Identify which cell holds the provided text, then report its (x, y) central coordinate. 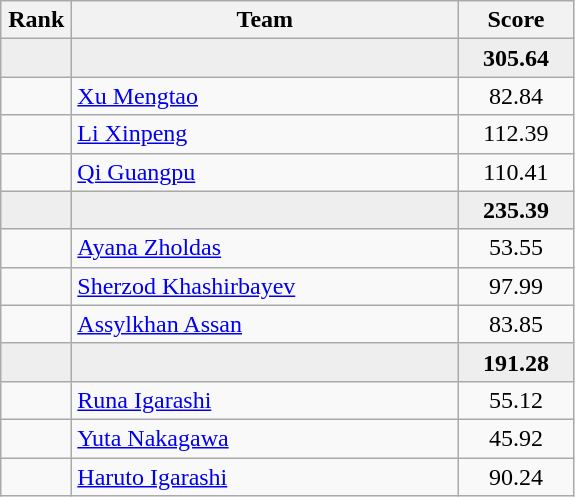
Li Xinpeng (265, 134)
Ayana Zholdas (265, 248)
112.39 (516, 134)
Yuta Nakagawa (265, 438)
83.85 (516, 324)
110.41 (516, 172)
97.99 (516, 286)
Score (516, 20)
Runa Igarashi (265, 400)
Assylkhan Assan (265, 324)
Rank (36, 20)
Team (265, 20)
82.84 (516, 96)
191.28 (516, 362)
Xu Mengtao (265, 96)
53.55 (516, 248)
Haruto Igarashi (265, 477)
235.39 (516, 210)
90.24 (516, 477)
Sherzod Khashirbayev (265, 286)
Qi Guangpu (265, 172)
55.12 (516, 400)
305.64 (516, 58)
45.92 (516, 438)
